Provide the (X, Y) coordinate of the cell's center where the given text is located.  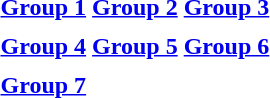
Group 5 (136, 46)
